From the cell containing the given text, extract its center point as (X, Y) coordinate. 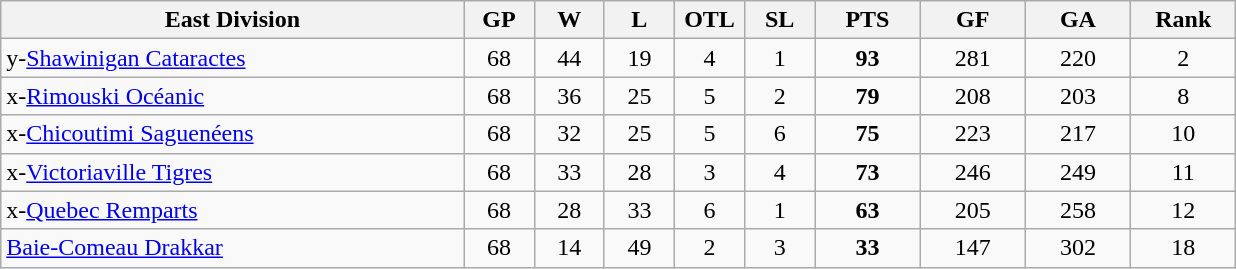
220 (1078, 58)
OTL (709, 20)
x-Rimouski Océanic (232, 96)
73 (868, 172)
PTS (868, 20)
208 (972, 96)
y-Shawinigan Cataractes (232, 58)
18 (1184, 248)
GA (1078, 20)
GF (972, 20)
8 (1184, 96)
12 (1184, 210)
36 (569, 96)
249 (1078, 172)
11 (1184, 172)
147 (972, 248)
44 (569, 58)
14 (569, 248)
281 (972, 58)
79 (868, 96)
223 (972, 134)
GP (499, 20)
x-Chicoutimi Saguenéens (232, 134)
Rank (1184, 20)
217 (1078, 134)
246 (972, 172)
302 (1078, 248)
258 (1078, 210)
10 (1184, 134)
x-Victoriaville Tigres (232, 172)
SL (780, 20)
49 (639, 248)
East Division (232, 20)
75 (868, 134)
Baie-Comeau Drakkar (232, 248)
W (569, 20)
205 (972, 210)
93 (868, 58)
63 (868, 210)
L (639, 20)
x-Quebec Remparts (232, 210)
203 (1078, 96)
32 (569, 134)
19 (639, 58)
